Locate the cell with the specified text and output its (X, Y) center coordinate. 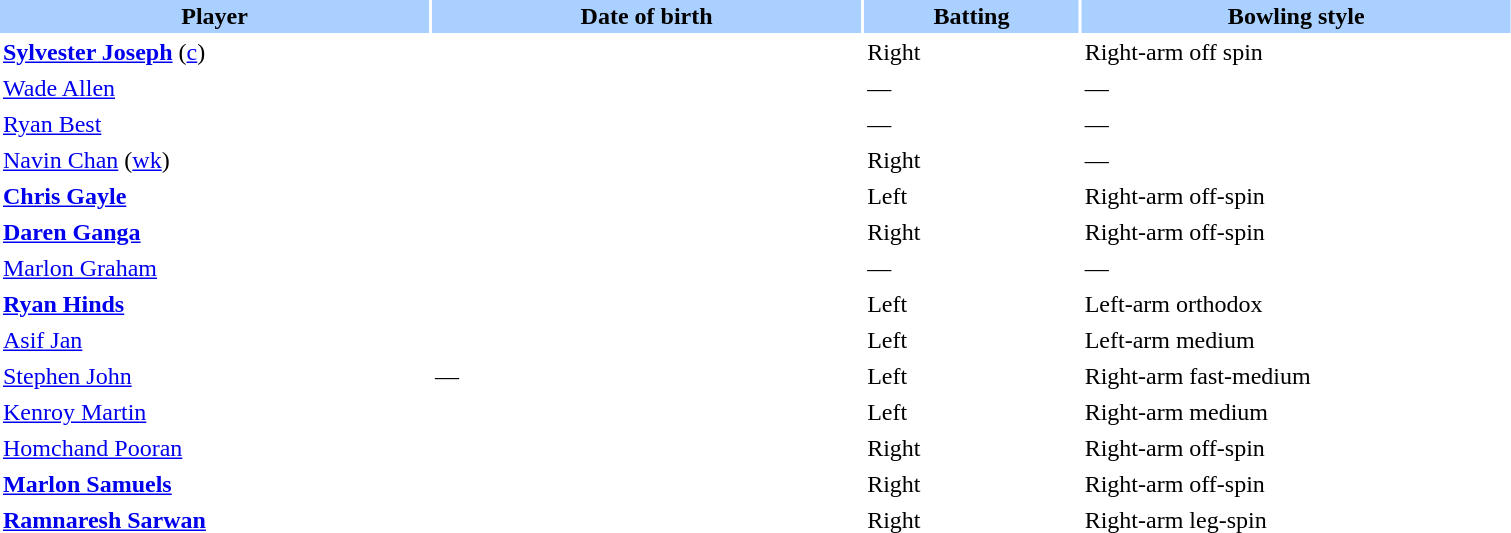
Chris Gayle (214, 196)
Right-arm medium (1296, 412)
Ryan Best (214, 124)
Stephen John (214, 376)
Sylvester Joseph (c) (214, 52)
Homchand Pooran (214, 448)
Wade Allen (214, 88)
Asif Jan (214, 340)
Marlon Graham (214, 268)
Daren Ganga (214, 232)
Bowling style (1296, 16)
Right-arm fast-medium (1296, 376)
Marlon Samuels (214, 484)
Left-arm orthodox (1296, 304)
Player (214, 16)
Kenroy Martin (214, 412)
Navin Chan (wk) (214, 160)
Ryan Hinds (214, 304)
Date of birth (646, 16)
Left-arm medium (1296, 340)
Batting (972, 16)
Right-arm off spin (1296, 52)
